Scan for the cell matching the given text and deliver its (x, y) coordinate at center. 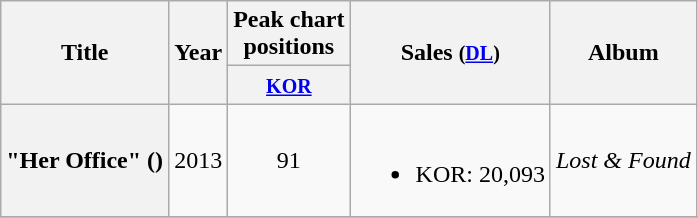
"Her Office" () (85, 160)
KOR: 20,093 (450, 160)
Year (198, 52)
Sales (DL) (450, 52)
Lost & Found (623, 160)
Album (623, 52)
2013 (198, 160)
91 (289, 160)
Title (85, 52)
KOR (289, 85)
Peak chart positions (289, 34)
